Scan for the cell matching the given text and deliver its [X, Y] coordinate at center. 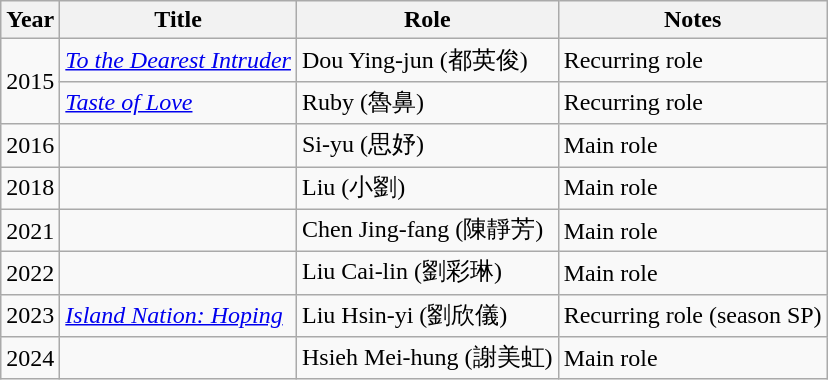
2022 [30, 274]
2016 [30, 146]
Liu Hsin-yi (劉欣儀) [427, 316]
Liu (小劉) [427, 188]
Role [427, 20]
Year [30, 20]
Dou Ying-jun (都英俊) [427, 60]
2015 [30, 82]
To the Dearest Intruder [178, 60]
Chen Jing-fang (陳靜芳) [427, 230]
Notes [692, 20]
2018 [30, 188]
Hsieh Mei-hung (謝美虹) [427, 358]
Si-yu (思妤) [427, 146]
Ruby (魯鼻) [427, 102]
Title [178, 20]
Liu Cai-lin (劉彩琳) [427, 274]
Island Nation: Hoping [178, 316]
2021 [30, 230]
Recurring role (season SP) [692, 316]
2024 [30, 358]
Taste of Love [178, 102]
2023 [30, 316]
